Pinpoint the cell where the given text exists, returning its [x, y] midpoint coordinate. 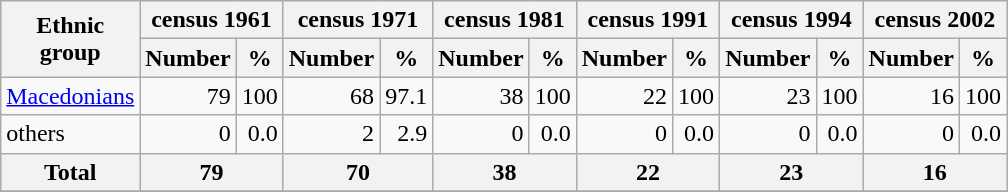
others [70, 134]
70 [358, 172]
census 1981 [504, 20]
Ethnicgroup [70, 39]
97.1 [406, 96]
2 [331, 134]
census 1971 [358, 20]
2.9 [406, 134]
census 2002 [934, 20]
census 1961 [212, 20]
census 1994 [792, 20]
census 1991 [648, 20]
Macedonians [70, 96]
68 [331, 96]
Total [70, 172]
